From the cell containing the given text, extract its center point as (x, y) coordinate. 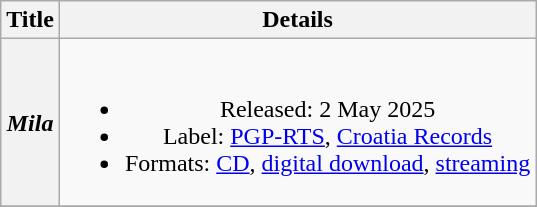
Details (297, 20)
Title (30, 20)
Released: 2 May 2025Label: PGP-RTS, Croatia RecordsFormats: CD, digital download, streaming (297, 122)
Mila (30, 122)
